Identify which cell holds the provided text, then report its (x, y) central coordinate. 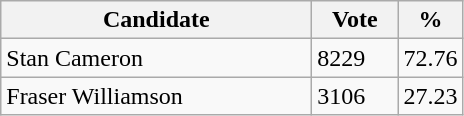
Fraser Williamson (156, 96)
72.76 (430, 58)
3106 (355, 96)
Vote (355, 20)
8229 (355, 58)
Candidate (156, 20)
% (430, 20)
Stan Cameron (156, 58)
27.23 (430, 96)
